Pinpoint the cell where the given text exists, returning its (x, y) midpoint coordinate. 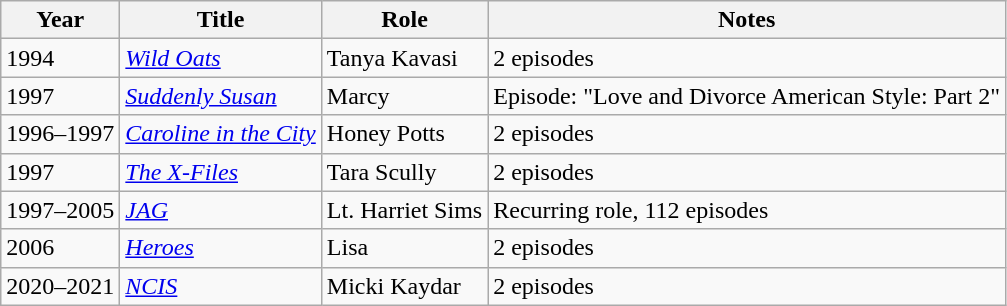
Role (404, 20)
Lt. Harriet Sims (404, 210)
Marcy (404, 96)
1996–1997 (60, 134)
Tara Scully (404, 172)
1997–2005 (60, 210)
The X-Files (220, 172)
1994 (60, 58)
2006 (60, 248)
Honey Potts (404, 134)
Recurring role, 112 episodes (747, 210)
Suddenly Susan (220, 96)
Notes (747, 20)
JAG (220, 210)
Micki Kaydar (404, 286)
Heroes (220, 248)
Tanya Kavasi (404, 58)
Year (60, 20)
NCIS (220, 286)
Episode: "Love and Divorce American Style: Part 2" (747, 96)
Lisa (404, 248)
2020–2021 (60, 286)
Wild Oats (220, 58)
Caroline in the City (220, 134)
Title (220, 20)
